Identify which cell holds the provided text, then report its (x, y) central coordinate. 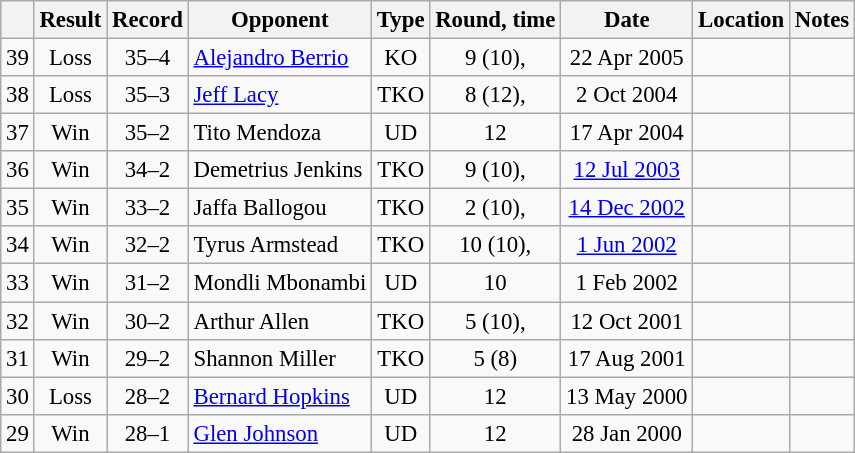
Jeff Lacy (280, 95)
Demetrius Jenkins (280, 170)
35–2 (148, 133)
39 (18, 58)
28 Jan 2000 (627, 433)
Round, time (496, 20)
10 (10), (496, 245)
12 Jul 2003 (627, 170)
Alejandro Berrio (280, 58)
8 (12), (496, 95)
Location (742, 20)
Opponent (280, 20)
30–2 (148, 321)
31 (18, 358)
35–3 (148, 95)
29 (18, 433)
Notes (822, 20)
Arthur Allen (280, 321)
KO (401, 58)
36 (18, 170)
17 Apr 2004 (627, 133)
5 (10), (496, 321)
22 Apr 2005 (627, 58)
Jaffa Ballogou (280, 208)
Glen Johnson (280, 433)
17 Aug 2001 (627, 358)
32 (18, 321)
38 (18, 95)
28–2 (148, 396)
37 (18, 133)
30 (18, 396)
34 (18, 245)
Result (70, 20)
5 (8) (496, 358)
29–2 (148, 358)
Mondli Mbonambi (280, 283)
Bernard Hopkins (280, 396)
Date (627, 20)
13 May 2000 (627, 396)
2 Oct 2004 (627, 95)
1 Jun 2002 (627, 245)
10 (496, 283)
35 (18, 208)
1 Feb 2002 (627, 283)
34–2 (148, 170)
31–2 (148, 283)
Shannon Miller (280, 358)
32–2 (148, 245)
35–4 (148, 58)
33 (18, 283)
14 Dec 2002 (627, 208)
12 Oct 2001 (627, 321)
Record (148, 20)
Type (401, 20)
Tyrus Armstead (280, 245)
2 (10), (496, 208)
Tito Mendoza (280, 133)
33–2 (148, 208)
28–1 (148, 433)
